Scan for the cell matching the given text and deliver its (x, y) coordinate at center. 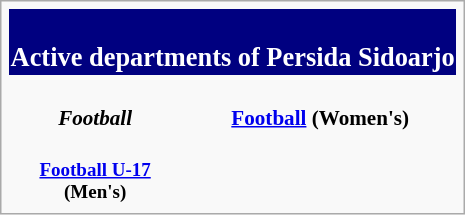
Football (95, 105)
Football (Women's) (320, 105)
Football U-17 (Men's) (95, 170)
Active departments of Persida Sidoarjo (232, 42)
